For the text-containing cell, return its midpoint in (X, Y) coordinate format. 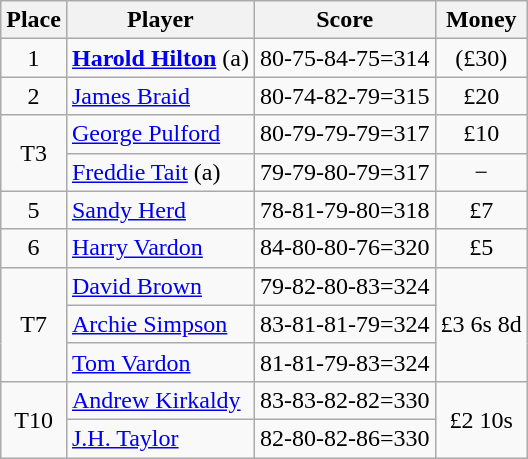
£10 (481, 134)
£3 6s 8d (481, 324)
(£30) (481, 58)
Tom Vardon (160, 362)
82-80-82-86=330 (344, 438)
79-82-80-83=324 (344, 286)
T10 (34, 419)
Andrew Kirkaldy (160, 400)
Archie Simpson (160, 324)
80-74-82-79=315 (344, 96)
£7 (481, 210)
80-75-84-75=314 (344, 58)
James Braid (160, 96)
Place (34, 20)
6 (34, 248)
£5 (481, 248)
84-80-80-76=320 (344, 248)
80-79-79-79=317 (344, 134)
T3 (34, 153)
Harry Vardon (160, 248)
79-79-80-79=317 (344, 172)
J.H. Taylor (160, 438)
78-81-79-80=318 (344, 210)
Harold Hilton (a) (160, 58)
Player (160, 20)
Money (481, 20)
5 (34, 210)
1 (34, 58)
£20 (481, 96)
83-83-82-82=330 (344, 400)
83-81-81-79=324 (344, 324)
Score (344, 20)
81-81-79-83=324 (344, 362)
− (481, 172)
Freddie Tait (a) (160, 172)
David Brown (160, 286)
George Pulford (160, 134)
£2 10s (481, 419)
T7 (34, 324)
Sandy Herd (160, 210)
2 (34, 96)
